Detect which cell encompasses the target text, then output its [x, y] center coordinate. 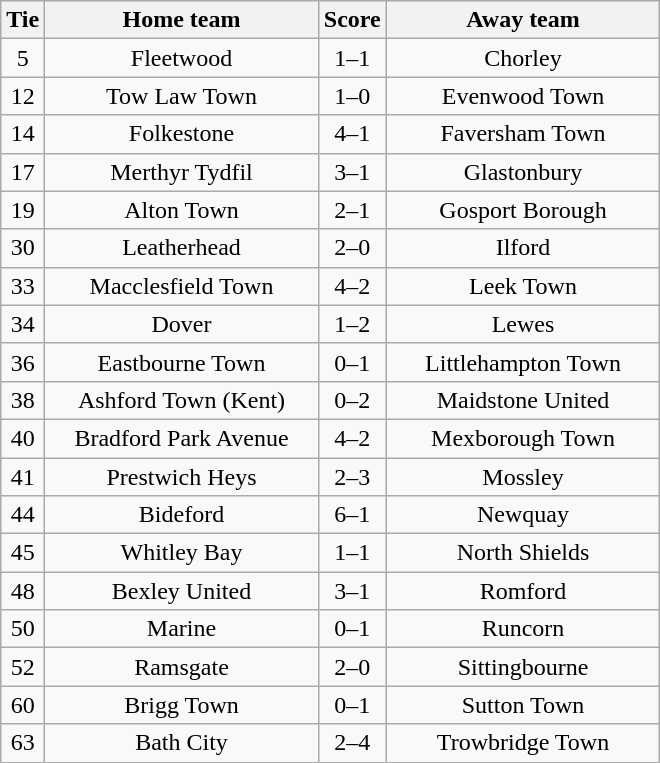
1–2 [352, 324]
Leek Town [523, 286]
Leatherhead [182, 248]
Bexley United [182, 591]
19 [23, 210]
Gosport Borough [523, 210]
Prestwich Heys [182, 477]
North Shields [523, 553]
6–1 [352, 515]
Dover [182, 324]
Maidstone United [523, 400]
2–1 [352, 210]
41 [23, 477]
14 [23, 134]
5 [23, 58]
1–0 [352, 96]
Mossley [523, 477]
Chorley [523, 58]
45 [23, 553]
48 [23, 591]
0–2 [352, 400]
Romford [523, 591]
Bideford [182, 515]
Folkestone [182, 134]
Sutton Town [523, 705]
44 [23, 515]
Tie [23, 20]
Evenwood Town [523, 96]
36 [23, 362]
Merthyr Tydfil [182, 172]
Runcorn [523, 629]
38 [23, 400]
60 [23, 705]
52 [23, 667]
17 [23, 172]
Bath City [182, 743]
63 [23, 743]
Eastbourne Town [182, 362]
Brigg Town [182, 705]
4–1 [352, 134]
12 [23, 96]
Fleetwood [182, 58]
Ilford [523, 248]
Littlehampton Town [523, 362]
Lewes [523, 324]
Alton Town [182, 210]
Ramsgate [182, 667]
Bradford Park Avenue [182, 438]
Ashford Town (Kent) [182, 400]
Score [352, 20]
Whitley Bay [182, 553]
Faversham Town [523, 134]
33 [23, 286]
2–4 [352, 743]
Tow Law Town [182, 96]
Trowbridge Town [523, 743]
34 [23, 324]
Macclesfield Town [182, 286]
Away team [523, 20]
Newquay [523, 515]
40 [23, 438]
Home team [182, 20]
Mexborough Town [523, 438]
30 [23, 248]
Sittingbourne [523, 667]
2–3 [352, 477]
50 [23, 629]
Glastonbury [523, 172]
Marine [182, 629]
